Capture the cell that displays the provided text and extract its [x, y] central coordinate. 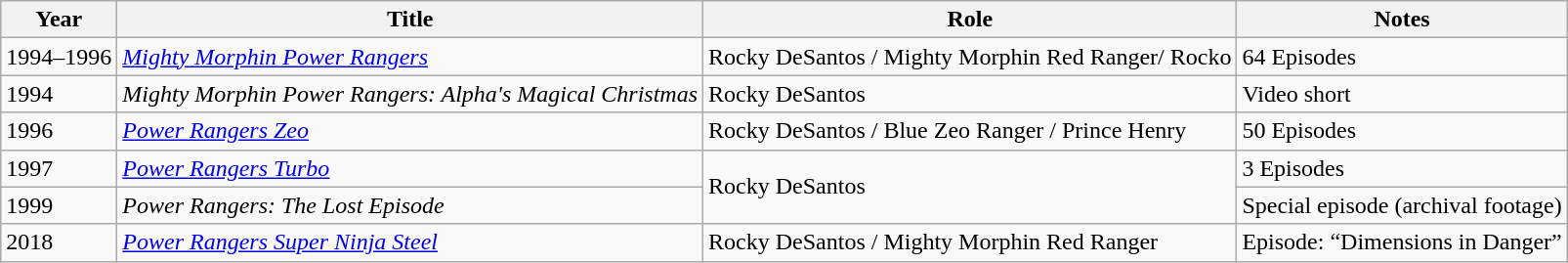
Rocky DeSantos / Blue Zeo Ranger / Prince Henry [970, 131]
64 Episodes [1402, 57]
Year [59, 20]
Power Rangers Turbo [410, 168]
1994–1996 [59, 57]
Role [970, 20]
3 Episodes [1402, 168]
Power Rangers Zeo [410, 131]
Power Rangers Super Ninja Steel [410, 242]
1996 [59, 131]
1997 [59, 168]
1994 [59, 94]
Mighty Morphin Power Rangers [410, 57]
1999 [59, 205]
Rocky DeSantos / Mighty Morphin Red Ranger [970, 242]
Notes [1402, 20]
Title [410, 20]
Rocky DeSantos / Mighty Morphin Red Ranger/ Rocko [970, 57]
50 Episodes [1402, 131]
Power Rangers: The Lost Episode [410, 205]
Episode: “Dimensions in Danger” [1402, 242]
2018 [59, 242]
Mighty Morphin Power Rangers: Alpha's Magical Christmas [410, 94]
Special episode (archival footage) [1402, 205]
Video short [1402, 94]
